Extract the [x, y] coordinate from the center of the cell holding the provided text.  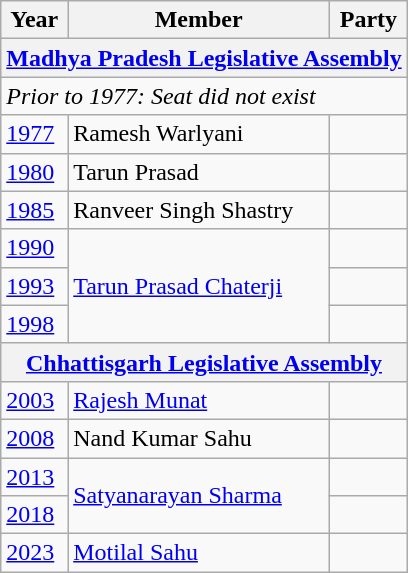
1977 [34, 134]
2008 [34, 438]
2018 [34, 515]
Tarun Prasad [199, 172]
Satyanarayan Sharma [199, 496]
1980 [34, 172]
2003 [34, 400]
Party [369, 20]
Motilal Sahu [199, 553]
Tarun Prasad Chaterji [199, 286]
Nand Kumar Sahu [199, 438]
1990 [34, 248]
2023 [34, 553]
1993 [34, 286]
Prior to 1977: Seat did not exist [204, 96]
1985 [34, 210]
Ranveer Singh Shastry [199, 210]
Member [199, 20]
2013 [34, 477]
1998 [34, 324]
Ramesh Warlyani [199, 134]
Rajesh Munat [199, 400]
Year [34, 20]
Madhya Pradesh Legislative Assembly [204, 58]
Chhattisgarh Legislative Assembly [204, 362]
